Return the [X, Y] coordinate for the center point of the cell that contains the specified text.  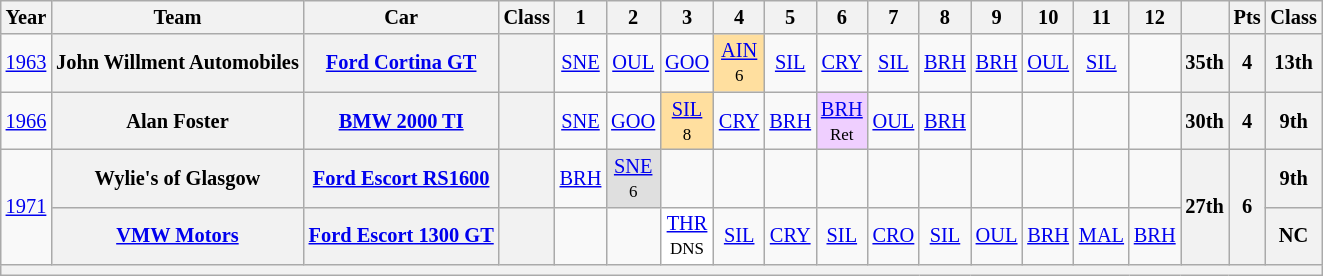
Ford Escort 1300 GT [402, 236]
27th [1204, 206]
Ford Escort RS1600 [402, 178]
12 [1155, 17]
1 [581, 17]
Pts [1248, 17]
10 [1048, 17]
THRDNS [687, 236]
VMW Motors [178, 236]
NC [1294, 236]
SIL8 [687, 121]
3 [687, 17]
AIN6 [739, 63]
1966 [26, 121]
Alan Foster [178, 121]
13th [1294, 63]
BRHRet [842, 121]
2 [633, 17]
35th [1204, 63]
SNE6 [633, 178]
BMW 2000 TI [402, 121]
5 [790, 17]
MAL [1102, 236]
Year [26, 17]
Ford Cortina GT [402, 63]
1971 [26, 206]
Car [402, 17]
1963 [26, 63]
11 [1102, 17]
CRO [894, 236]
John Willment Automobiles [178, 63]
7 [894, 17]
Wylie's of Glasgow [178, 178]
9 [997, 17]
30th [1204, 121]
8 [945, 17]
Team [178, 17]
